For the text-containing cell, return its midpoint in [X, Y] coordinate format. 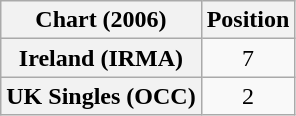
Chart (2006) [101, 20]
Ireland (IRMA) [101, 58]
UK Singles (OCC) [101, 96]
2 [248, 96]
7 [248, 58]
Position [248, 20]
